Detect which cell encompasses the target text, then output its [X, Y] center coordinate. 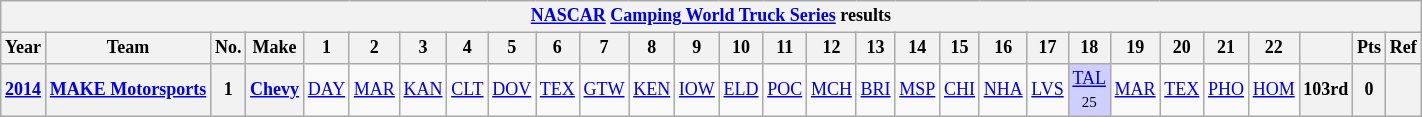
8 [652, 48]
Pts [1370, 48]
NHA [1003, 90]
KAN [423, 90]
9 [698, 48]
4 [468, 48]
21 [1226, 48]
DOV [512, 90]
PHO [1226, 90]
17 [1048, 48]
GTW [604, 90]
14 [918, 48]
2 [374, 48]
16 [1003, 48]
DAY [326, 90]
7 [604, 48]
Ref [1403, 48]
IOW [698, 90]
11 [785, 48]
MCH [832, 90]
10 [741, 48]
BRI [876, 90]
22 [1274, 48]
CLT [468, 90]
HOM [1274, 90]
13 [876, 48]
TAL25 [1089, 90]
103rd [1326, 90]
5 [512, 48]
ELD [741, 90]
20 [1182, 48]
MAKE Motorsports [128, 90]
No. [228, 48]
Team [128, 48]
0 [1370, 90]
15 [960, 48]
19 [1135, 48]
Make [275, 48]
Year [24, 48]
2014 [24, 90]
18 [1089, 48]
MSP [918, 90]
LVS [1048, 90]
3 [423, 48]
12 [832, 48]
Chevy [275, 90]
POC [785, 90]
6 [558, 48]
KEN [652, 90]
NASCAR Camping World Truck Series results [711, 16]
CHI [960, 90]
